Find where the given text appears and provide that cell's center as [x, y] coordinate. 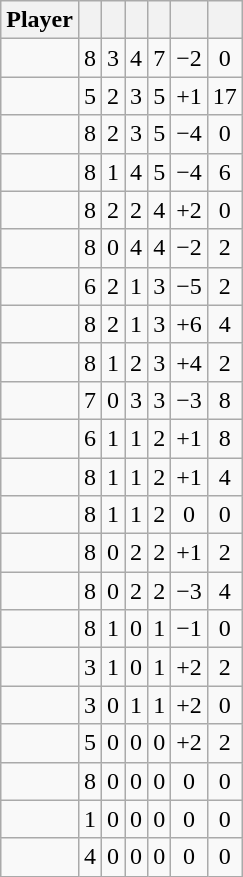
+6 [190, 324]
−1 [190, 629]
17 [224, 96]
Player [40, 20]
−5 [190, 286]
+4 [190, 362]
